Return (X, Y) of the center of cell containing provided text 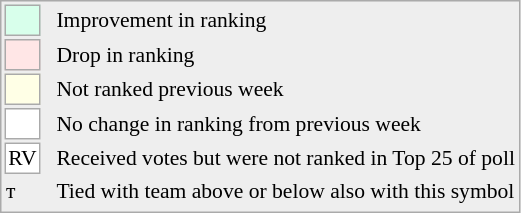
т (22, 191)
Drop in ranking (286, 55)
Not ranked previous week (286, 90)
Tied with team above or below also with this symbol (286, 191)
RV (22, 158)
No change in ranking from previous week (286, 124)
Received votes but were not ranked in Top 25 of poll (286, 158)
Improvement in ranking (286, 20)
